Search for the cell housing the specified text and yield its [X, Y] center coordinate. 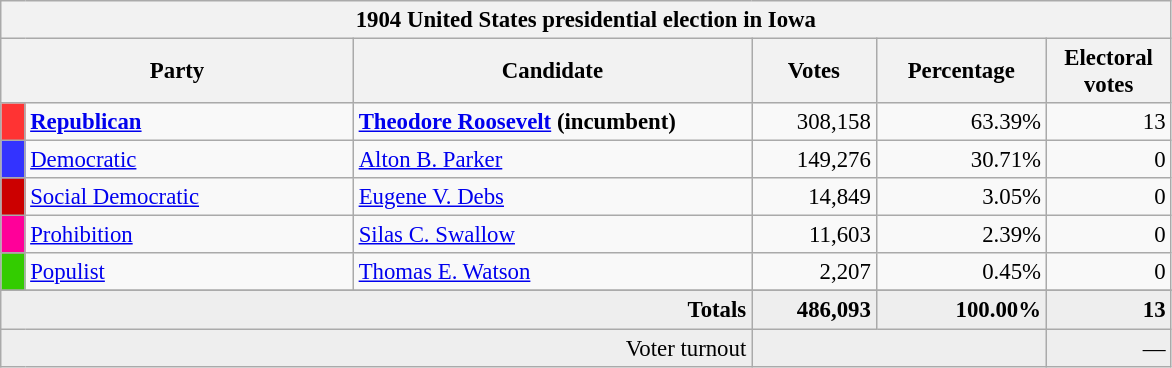
Candidate [552, 72]
30.71% [961, 160]
486,093 [814, 310]
Totals [376, 310]
3.05% [961, 197]
Republican [189, 122]
Democratic [189, 160]
2,207 [814, 273]
149,276 [814, 160]
14,849 [814, 197]
Populist [189, 273]
Thomas E. Watson [552, 273]
Prohibition [189, 235]
0.45% [961, 273]
Voter turnout [376, 348]
308,158 [814, 122]
Eugene V. Debs [552, 197]
Percentage [961, 72]
Party [178, 72]
— [1108, 348]
100.00% [961, 310]
Alton B. Parker [552, 160]
Theodore Roosevelt (incumbent) [552, 122]
63.39% [961, 122]
2.39% [961, 235]
1904 United States presidential election in Iowa [586, 20]
Silas C. Swallow [552, 235]
11,603 [814, 235]
Electoral votes [1108, 72]
Votes [814, 72]
Social Democratic [189, 197]
